Return (X, Y) of the center of cell containing provided text 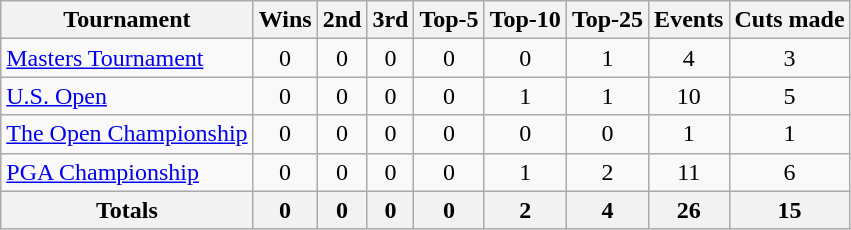
Events (689, 20)
U.S. Open (127, 96)
Top-10 (525, 20)
Wins (285, 20)
Top-25 (607, 20)
10 (689, 96)
11 (689, 172)
Tournament (127, 20)
Cuts made (790, 20)
26 (689, 210)
Masters Tournament (127, 58)
3rd (390, 20)
Top-5 (449, 20)
The Open Championship (127, 134)
3 (790, 58)
5 (790, 96)
2nd (342, 20)
PGA Championship (127, 172)
Totals (127, 210)
6 (790, 172)
15 (790, 210)
